Locate the cell with the specified text and output its (x, y) center coordinate. 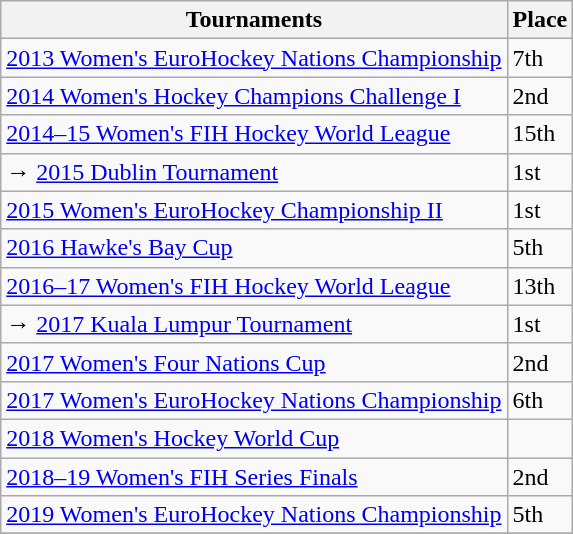
2013 Women's EuroHockey Nations Championship (254, 58)
2014 Women's Hockey Champions Challenge I (254, 96)
→ 2017 Kuala Lumpur Tournament (254, 324)
Place (540, 20)
7th (540, 58)
2018–19 Women's FIH Series Finals (254, 477)
2017 Women's Four Nations Cup (254, 362)
→ 2015 Dublin Tournament (254, 172)
2015 Women's EuroHockey Championship II (254, 210)
2017 Women's EuroHockey Nations Championship (254, 400)
2016–17 Women's FIH Hockey World League (254, 286)
6th (540, 400)
Tournaments (254, 20)
2019 Women's EuroHockey Nations Championship (254, 515)
2016 Hawke's Bay Cup (254, 248)
2018 Women's Hockey World Cup (254, 438)
15th (540, 134)
13th (540, 286)
2014–15 Women's FIH Hockey World League (254, 134)
